Scan for the cell matching the given text and deliver its (X, Y) coordinate at center. 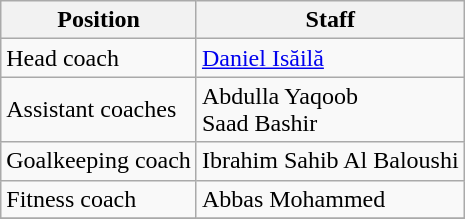
Position (99, 20)
Assistant coaches (99, 110)
Fitness coach (99, 199)
Abdulla Yaqoob Saad Bashir (330, 110)
Daniel Isăilă (330, 58)
Goalkeeping coach (99, 161)
Ibrahim Sahib Al Baloushi (330, 161)
Staff (330, 20)
Abbas Mohammed (330, 199)
Head coach (99, 58)
